Search for the cell housing the specified text and yield its [x, y] center coordinate. 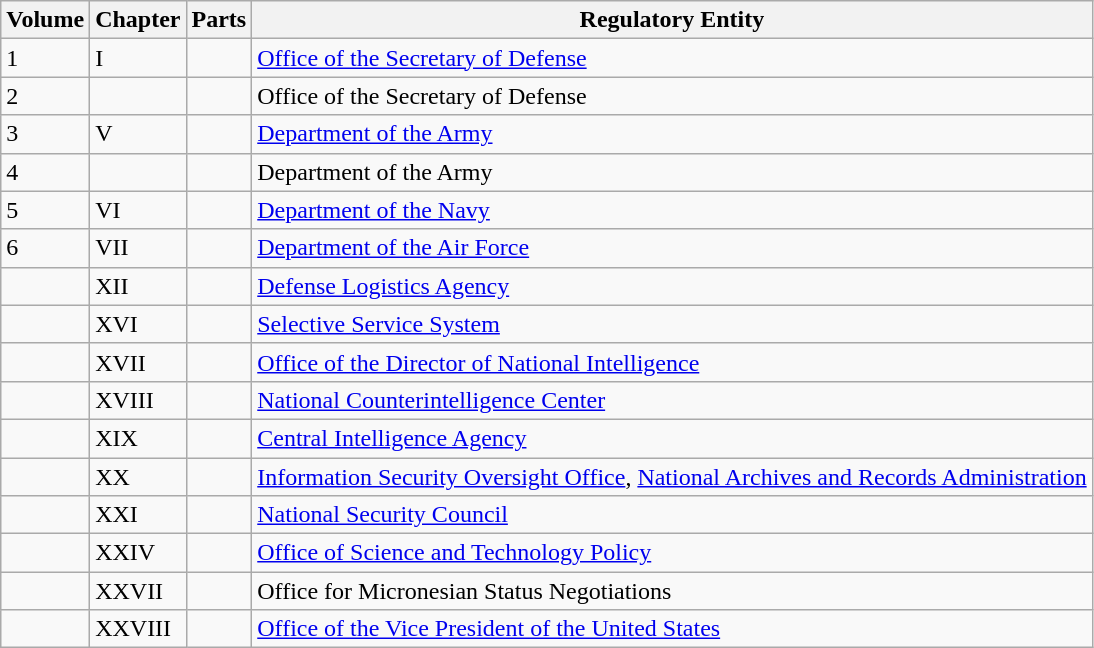
XXVIII [138, 629]
XX [138, 477]
Chapter [138, 20]
VI [138, 210]
Defense Logistics Agency [672, 286]
5 [46, 210]
3 [46, 134]
Parts [219, 20]
Volume [46, 20]
V [138, 134]
Department of the Navy [672, 210]
VII [138, 248]
Office of the Director of National Intelligence [672, 362]
Office for Micronesian Status Negotiations [672, 591]
Office of Science and Technology Policy [672, 553]
4 [46, 172]
2 [46, 96]
Selective Service System [672, 324]
National Security Council [672, 515]
XIX [138, 438]
XXIV [138, 553]
Regulatory Entity [672, 20]
XII [138, 286]
XXVII [138, 591]
National Counterintelligence Center [672, 400]
Information Security Oversight Office, National Archives and Records Administration [672, 477]
XVII [138, 362]
XVI [138, 324]
I [138, 58]
XVIII [138, 400]
Department of the Air Force [672, 248]
Central Intelligence Agency [672, 438]
Office of the Vice President of the United States [672, 629]
XXI [138, 515]
1 [46, 58]
6 [46, 248]
